Scan for the cell matching the given text and deliver its [X, Y] coordinate at center. 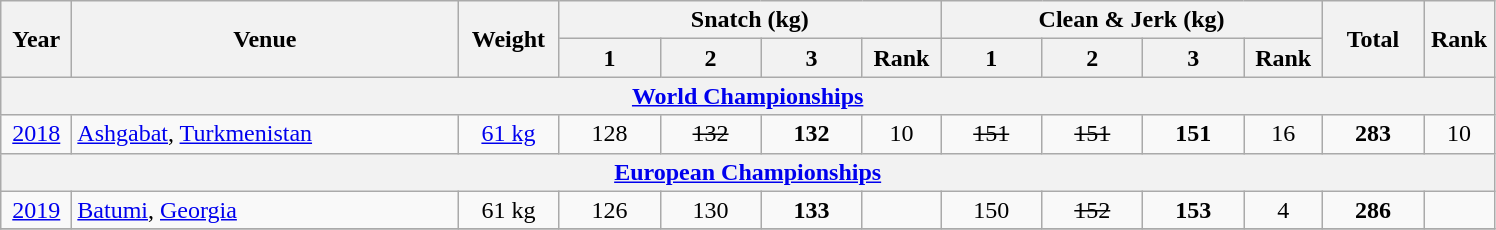
16 [1284, 134]
126 [610, 210]
150 [992, 210]
Clean & Jerk (kg) [1132, 20]
European Championships [748, 172]
Total [1372, 39]
133 [812, 210]
130 [710, 210]
Snatch (kg) [750, 20]
153 [1194, 210]
2019 [36, 210]
Ashgabat, Turkmenistan [265, 134]
Weight [508, 39]
4 [1284, 210]
283 [1372, 134]
128 [610, 134]
Venue [265, 39]
Batumi, Georgia [265, 210]
Year [36, 39]
2018 [36, 134]
World Championships [748, 96]
286 [1372, 210]
152 [1092, 210]
